Pinpoint the cell where the given text exists, returning its (X, Y) midpoint coordinate. 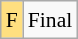
Final (50, 20)
F (12, 20)
